From the cell containing the given text, extract its center point as [X, Y] coordinate. 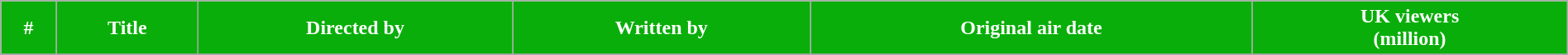
Title [127, 28]
Original air date [1031, 28]
UK viewers(million) [1409, 28]
Written by [662, 28]
Directed by [356, 28]
# [28, 28]
